For the text-containing cell, return its midpoint in (X, Y) coordinate format. 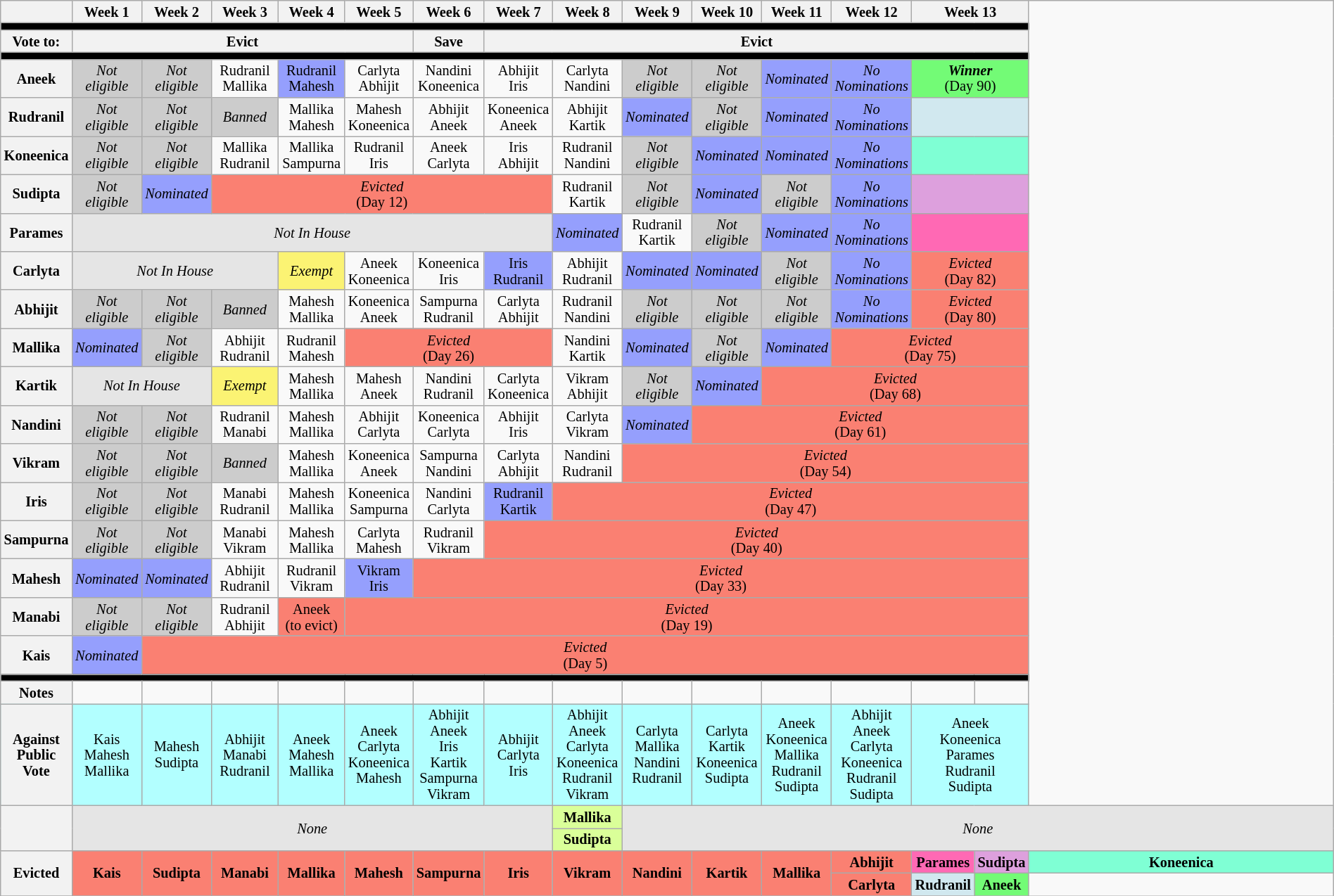
Week 9 (657, 11)
Week 12 (872, 11)
Evicted(Day 82) (971, 270)
Evicted(Day 40) (756, 540)
IrisRudranil (518, 270)
SampurnaRudranil (449, 309)
ManabiRudranil (245, 501)
AneekKoneenica (379, 270)
Week 2 (176, 11)
RudranilManabi (245, 425)
Evicted(Day 26) (449, 347)
Winner(Day 90) (971, 79)
ManabiVikram (245, 540)
CarlytaKoneenica (518, 385)
MaheshKoneenica (379, 117)
Week 11 (796, 11)
RudranilMallika (245, 79)
AbhijitCarlytaIris (518, 754)
MallikaSampurna (311, 155)
AbhijitAneekCarlytaKoneenicaRudranilVikram (587, 754)
AneekCarlyta (449, 155)
MallikaMahesh (311, 117)
CarlytaKartikKoneenicaSudipta (726, 754)
Vote to: (37, 41)
MaheshAneek (379, 385)
Evicted(Day 5) (585, 655)
IrisAbhijit (518, 155)
Week 13 (971, 11)
RudranilAbhijit (245, 616)
Week 4 (311, 11)
KaisMaheshMallika (107, 754)
VikramIris (379, 578)
KoneenicaIris (449, 270)
MallikaRudranil (245, 155)
MaheshSudipta (176, 754)
AneekCarlytaKoneenicaMahesh (379, 754)
Evicted(Day 19) (687, 616)
CarlytaVikram (587, 425)
Week 7 (518, 11)
AgainstPublicVote (37, 754)
CarlytaMahesh (379, 540)
NandiniKartik (587, 347)
VikramAbhijit (587, 385)
AbhijitAneekCarlytaKoneenicaRudranilSudipta (872, 754)
Week 3 (245, 11)
AneekKoneenicaParamesRudranilSudipta (971, 754)
SampurnaNandini (449, 463)
Evicted(Day 12) (383, 194)
AbhijitAneekIrisKartikSampurnaVikram (449, 754)
AbhijitKartik (587, 117)
Notes (37, 692)
NandiniKoneenica (449, 79)
KoneenicaCarlyta (449, 425)
Week 8 (587, 11)
Evicted (37, 873)
Week 10 (726, 11)
CarlytaMallikaNandiniRudranil (657, 754)
AbhijitCarlyta (379, 425)
Evicted(Day 33) (721, 578)
Evicted(Day 47) (791, 501)
AneekMaheshMallika (311, 754)
Week 1 (107, 11)
Evicted(Day 54) (825, 463)
Week 6 (449, 11)
KoneenicaSampurna (379, 501)
Week 5 (379, 11)
Evicted(Day 61) (860, 425)
NandiniCarlyta (449, 501)
Evicted(Day 68) (896, 385)
AbhijitManabiRudranil (245, 754)
Evicted(Day 75) (930, 347)
Evicted(Day 80) (971, 309)
AneekKoneenicaMallikaRudranilSudipta (796, 754)
RudranilIris (379, 155)
Aneek(to evict) (311, 616)
Save (449, 41)
AbhijitAneek (449, 117)
CarlytaNandini (587, 79)
